From the cell containing the given text, extract its center point as [X, Y] coordinate. 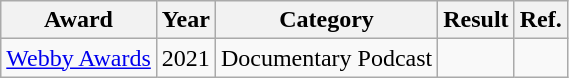
Webby Awards [79, 58]
Ref. [540, 20]
Year [186, 20]
Category [326, 20]
2021 [186, 58]
Result [476, 20]
Documentary Podcast [326, 58]
Award [79, 20]
